Scan for the cell matching the given text and deliver its (x, y) coordinate at center. 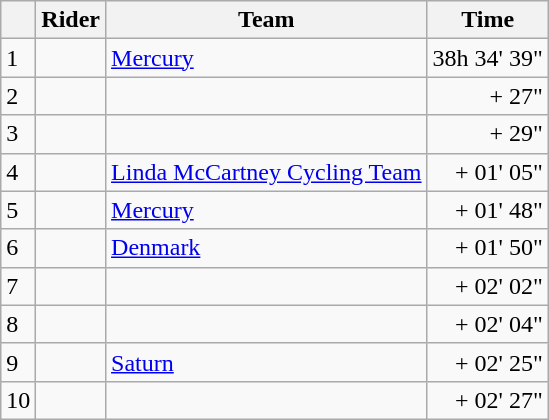
+ 01' 05" (488, 172)
4 (18, 172)
+ 02' 04" (488, 324)
9 (18, 362)
1 (18, 58)
38h 34' 39" (488, 58)
6 (18, 248)
Team (267, 20)
Rider (71, 20)
5 (18, 210)
+ 02' 25" (488, 362)
10 (18, 400)
8 (18, 324)
+ 02' 27" (488, 400)
+ 27" (488, 96)
Time (488, 20)
+ 02' 02" (488, 286)
Denmark (267, 248)
3 (18, 134)
+ 01' 48" (488, 210)
+ 01' 50" (488, 248)
+ 29" (488, 134)
Linda McCartney Cycling Team (267, 172)
2 (18, 96)
Saturn (267, 362)
7 (18, 286)
